Output the [X, Y] coordinate of the center of the cell containing the given text.  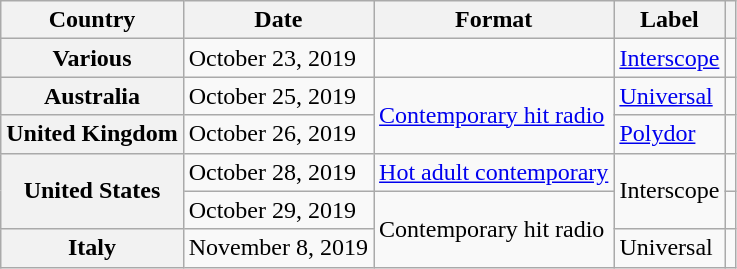
October 29, 2019 [278, 210]
October 28, 2019 [278, 172]
Polydor [670, 134]
Australia [92, 96]
October 23, 2019 [278, 58]
October 25, 2019 [278, 96]
November 8, 2019 [278, 248]
Italy [92, 248]
United Kingdom [92, 134]
Format [494, 20]
Hot adult contemporary [494, 172]
Label [670, 20]
Country [92, 20]
October 26, 2019 [278, 134]
Various [92, 58]
United States [92, 191]
Date [278, 20]
